Determine the [x, y] coordinate at the center of the cell enclosing the given text.  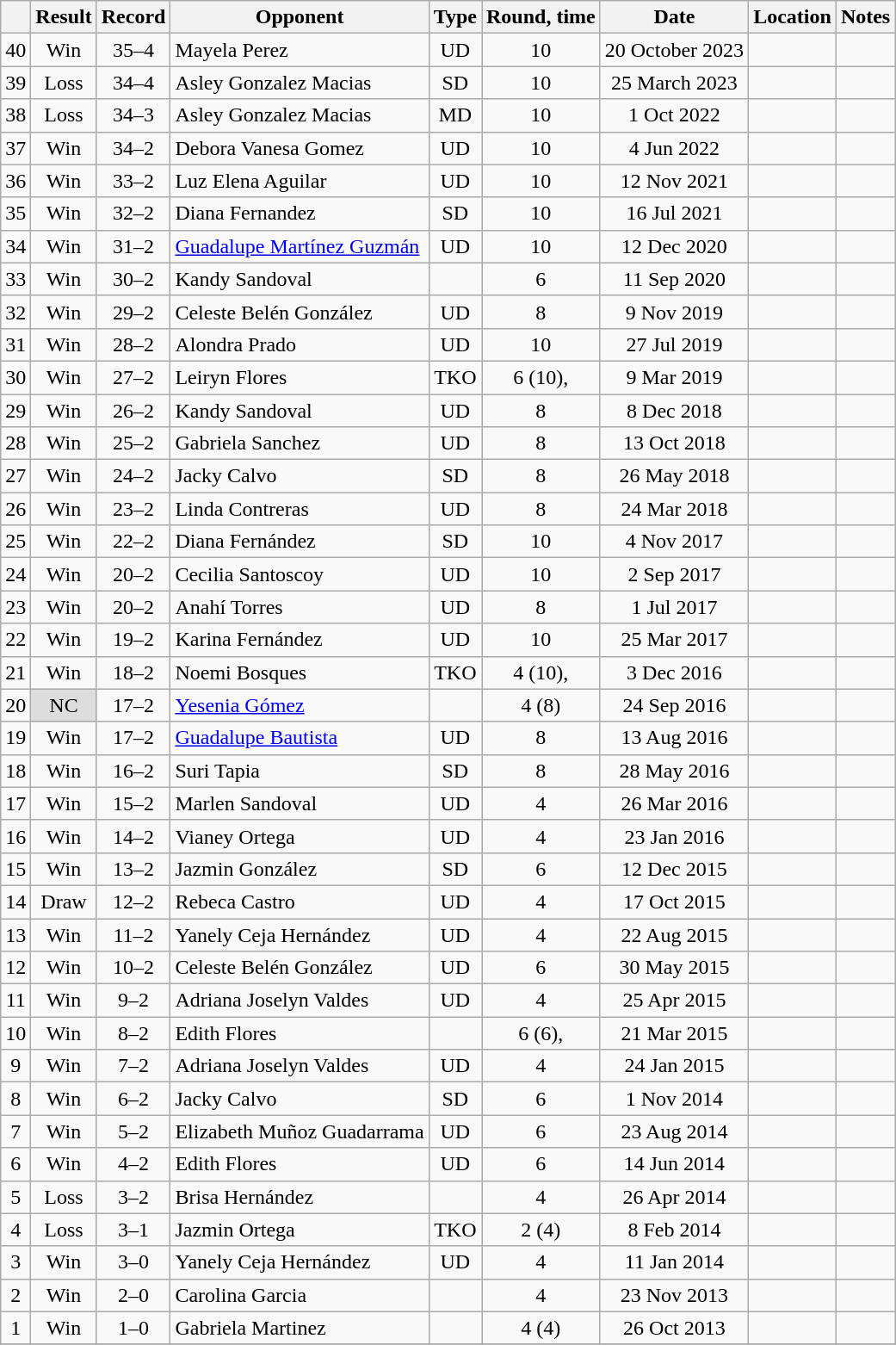
Notes [865, 17]
Noemi Bosques [300, 672]
2 [15, 1295]
16 [15, 836]
Guadalupe Martínez Guzmán [300, 246]
1 Jul 2017 [674, 607]
21 [15, 672]
Anahí Torres [300, 607]
32 [15, 312]
25–2 [133, 443]
NC [64, 705]
26 Oct 2013 [674, 1328]
Jazmin González [300, 869]
35–4 [133, 50]
Luz Elena Aguilar [300, 181]
33–2 [133, 181]
20 October 2023 [674, 50]
13 Oct 2018 [674, 443]
2 Sep 2017 [674, 574]
8 Dec 2018 [674, 411]
9 [15, 1066]
26 May 2018 [674, 476]
19 [15, 738]
16–2 [133, 771]
Round, time [541, 17]
Carolina Garcia [300, 1295]
26–2 [133, 411]
Leiryn Flores [300, 377]
34–4 [133, 83]
5 [15, 1197]
29 [15, 411]
8 Feb 2014 [674, 1230]
9–2 [133, 1001]
9 Nov 2019 [674, 312]
25 Mar 2017 [674, 640]
Record [133, 17]
6 (10), [541, 377]
40 [15, 50]
26 Mar 2016 [674, 803]
Gabriela Martinez [300, 1328]
30–2 [133, 279]
24 Sep 2016 [674, 705]
9 Mar 2019 [674, 377]
22 Aug 2015 [674, 934]
11 [15, 1001]
6 (6), [541, 1033]
4 (8) [541, 705]
3 Dec 2016 [674, 672]
Gabriela Sanchez [300, 443]
3 [15, 1262]
22 [15, 640]
23 Aug 2014 [674, 1131]
1–0 [133, 1328]
Yesenia Gómez [300, 705]
12 Dec 2015 [674, 869]
Opponent [300, 17]
13 Aug 2016 [674, 738]
8–2 [133, 1033]
Mayela Perez [300, 50]
38 [15, 115]
26 Apr 2014 [674, 1197]
14 Jun 2014 [674, 1164]
1 Oct 2022 [674, 115]
14 [15, 902]
4 (4) [541, 1328]
34–3 [133, 115]
2 (4) [541, 1230]
Rebeca Castro [300, 902]
25 March 2023 [674, 83]
11–2 [133, 934]
4 Jun 2022 [674, 148]
27 [15, 476]
13 [15, 934]
39 [15, 83]
Linda Contreras [300, 509]
MD [454, 115]
28–2 [133, 344]
4 Nov 2017 [674, 542]
24 Jan 2015 [674, 1066]
Marlen Sandoval [300, 803]
19–2 [133, 640]
16 Jul 2021 [674, 214]
Suri Tapia [300, 771]
32–2 [133, 214]
Diana Fernández [300, 542]
15–2 [133, 803]
26 [15, 509]
Result [64, 17]
23 Nov 2013 [674, 1295]
Jazmin Ortega [300, 1230]
Draw [64, 902]
4 (10), [541, 672]
Cecilia Santoscoy [300, 574]
10–2 [133, 968]
5–2 [133, 1131]
Karina Fernández [300, 640]
23–2 [133, 509]
1 [15, 1328]
7–2 [133, 1066]
31–2 [133, 246]
20 [15, 705]
Debora Vanesa Gomez [300, 148]
31 [15, 344]
12–2 [133, 902]
12 Dec 2020 [674, 246]
3–1 [133, 1230]
24 [15, 574]
18–2 [133, 672]
Diana Fernandez [300, 214]
34 [15, 246]
24 Mar 2018 [674, 509]
Location [793, 17]
3–0 [133, 1262]
13–2 [133, 869]
Type [454, 17]
25 Apr 2015 [674, 1001]
2–0 [133, 1295]
1 Nov 2014 [674, 1099]
14–2 [133, 836]
7 [15, 1131]
4–2 [133, 1164]
22–2 [133, 542]
Vianey Ortega [300, 836]
Elizabeth Muñoz Guadarrama [300, 1131]
25 [15, 542]
34–2 [133, 148]
30 May 2015 [674, 968]
29–2 [133, 312]
27–2 [133, 377]
24–2 [133, 476]
12 Nov 2021 [674, 181]
33 [15, 279]
27 Jul 2019 [674, 344]
23 [15, 607]
15 [15, 869]
Date [674, 17]
Alondra Prado [300, 344]
18 [15, 771]
3–2 [133, 1197]
11 Sep 2020 [674, 279]
Guadalupe Bautista [300, 738]
17 [15, 803]
28 May 2016 [674, 771]
36 [15, 181]
37 [15, 148]
35 [15, 214]
6–2 [133, 1099]
23 Jan 2016 [674, 836]
28 [15, 443]
12 [15, 968]
21 Mar 2015 [674, 1033]
11 Jan 2014 [674, 1262]
Brisa Hernández [300, 1197]
30 [15, 377]
17 Oct 2015 [674, 902]
